Locate the cell with the specified text and output its (X, Y) center coordinate. 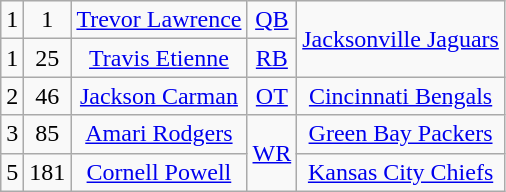
46 (48, 96)
25 (48, 58)
OT (272, 96)
5 (12, 172)
2 (12, 96)
WR (272, 153)
Jackson Carman (159, 96)
QB (272, 20)
3 (12, 134)
Cincinnati Bengals (401, 96)
Amari Rodgers (159, 134)
85 (48, 134)
RB (272, 58)
181 (48, 172)
Jacksonville Jaguars (401, 39)
Travis Etienne (159, 58)
Trevor Lawrence (159, 20)
Cornell Powell (159, 172)
Green Bay Packers (401, 134)
Kansas City Chiefs (401, 172)
